Scan for the cell matching the given text and deliver its [x, y] coordinate at center. 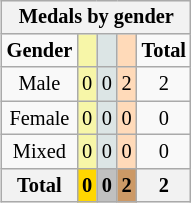
Female [40, 118]
Mixed [40, 152]
Male [40, 84]
Gender [40, 51]
Medals by gender [96, 17]
